Find where the given text appears and provide that cell's center as [x, y] coordinate. 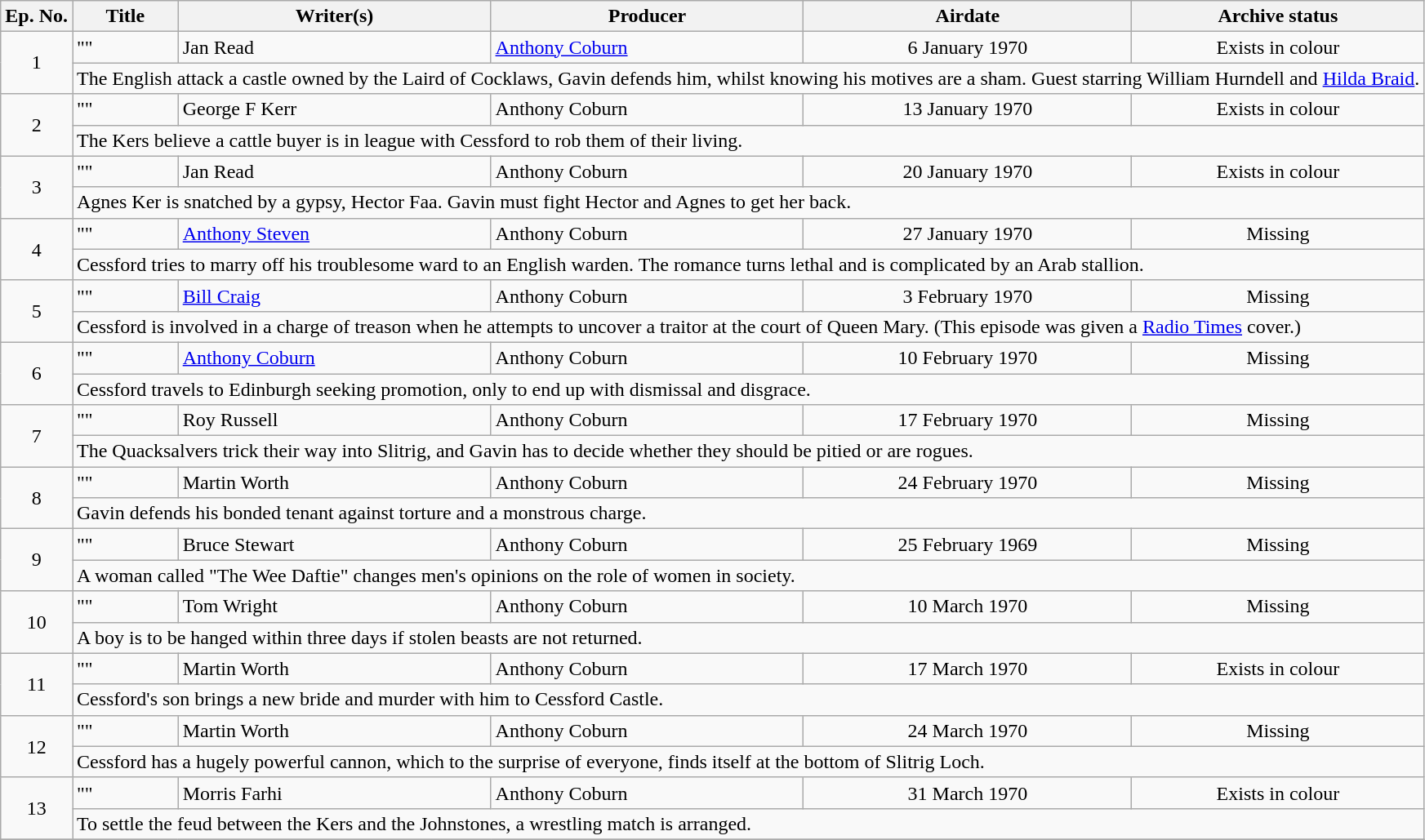
13 [37, 808]
Cessford tries to marry off his troublesome ward to an English warden. The romance turns lethal and is complicated by an Arab stallion. [748, 264]
Agnes Ker is snatched by a gypsy, Hector Faa. Gavin must fight Hector and Agnes to get her back. [748, 202]
Writer(s) [335, 16]
24 March 1970 [968, 731]
Tom Wright [335, 607]
Cessford has a hugely powerful cannon, which to the surprise of everyone, finds itself at the bottom of Slitrig Loch. [748, 762]
Ep. No. [37, 16]
To settle the feud between the Kers and the Johnstones, a wrestling match is arranged. [748, 824]
6 January 1970 [968, 47]
27 January 1970 [968, 233]
Archive status [1278, 16]
Roy Russell [335, 420]
10 March 1970 [968, 607]
2 [37, 125]
13 January 1970 [968, 109]
George F Kerr [335, 109]
3 [37, 187]
6 [37, 373]
Cessford travels to Edinburgh seeking promotion, only to end up with dismissal and disgrace. [748, 389]
Gavin defends his bonded tenant against torture and a monstrous charge. [748, 513]
11 [37, 684]
Bill Craig [335, 296]
A boy is to be hanged within three days if stolen beasts are not returned. [748, 638]
7 [37, 436]
17 March 1970 [968, 669]
Bruce Stewart [335, 544]
25 February 1969 [968, 544]
The Kers believe a cattle buyer is in league with Cessford to rob them of their living. [748, 140]
A woman called "The Wee Daftie" changes men's opinions on the role of women in society. [748, 576]
Title [125, 16]
5 [37, 311]
31 March 1970 [968, 793]
3 February 1970 [968, 296]
Anthony Steven [335, 233]
The Quacksalvers trick their way into Slitrig, and Gavin has to decide whether they should be pitied or are rogues. [748, 451]
17 February 1970 [968, 420]
20 January 1970 [968, 171]
1 [37, 63]
Producer [647, 16]
Morris Farhi [335, 793]
9 [37, 560]
24 February 1970 [968, 482]
Airdate [968, 16]
4 [37, 249]
10 February 1970 [968, 358]
Cessford's son brings a new bride and murder with him to Cessford Castle. [748, 700]
12 [37, 746]
10 [37, 622]
8 [37, 498]
